Provide the (X, Y) coordinate of the cell's center where the given text is located.  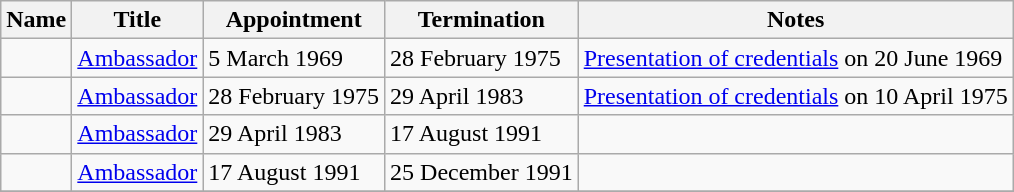
5 March 1969 (294, 58)
Presentation of credentials on 10 April 1975 (796, 96)
Title (138, 20)
Presentation of credentials on 20 June 1969 (796, 58)
Termination (482, 20)
Name (36, 20)
25 December 1991 (482, 172)
Notes (796, 20)
Appointment (294, 20)
